Detect which cell encompasses the target text, then output its (x, y) center coordinate. 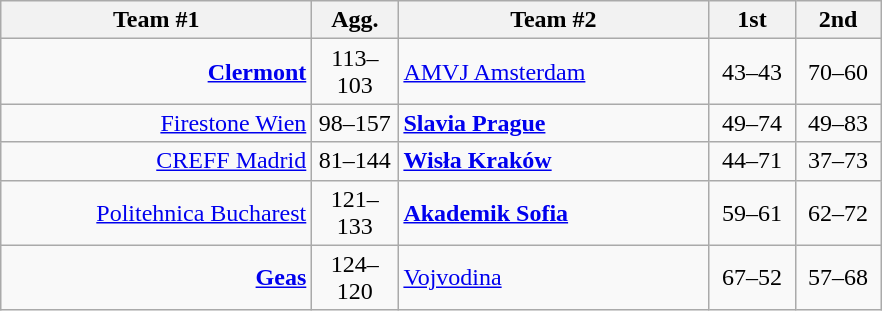
44–71 (752, 161)
Firestone Wien (156, 123)
Clermont (156, 72)
CREFF Madrid (156, 161)
124–120 (355, 278)
2nd (838, 20)
Politehnica Bucharest (156, 212)
121–133 (355, 212)
43–43 (752, 72)
Geas (156, 278)
Slavia Prague (554, 123)
113–103 (355, 72)
Team #2 (554, 20)
70–60 (838, 72)
Agg. (355, 20)
37–73 (838, 161)
49–74 (752, 123)
49–83 (838, 123)
57–68 (838, 278)
81–144 (355, 161)
1st (752, 20)
Akademik Sofia (554, 212)
Team #1 (156, 20)
59–61 (752, 212)
67–52 (752, 278)
AMVJ Amsterdam (554, 72)
98–157 (355, 123)
Vojvodina (554, 278)
62–72 (838, 212)
Wisła Kraków (554, 161)
